Determine the [x, y] coordinate at the center of the cell enclosing the given text.  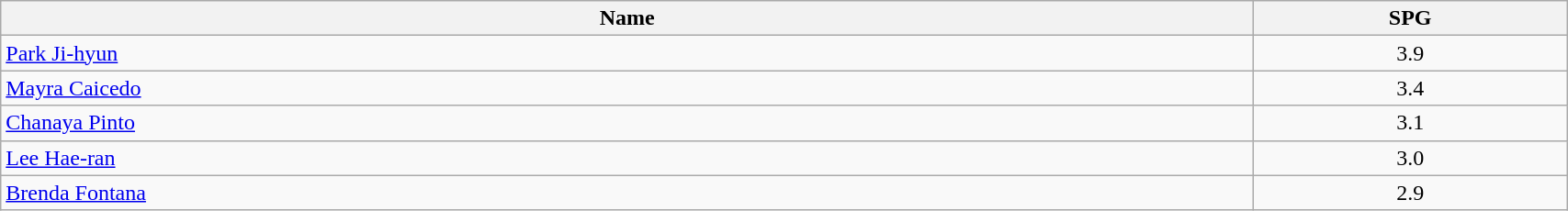
Brenda Fontana [627, 193]
SPG [1411, 18]
3.4 [1411, 88]
Chanaya Pinto [627, 123]
Name [627, 18]
3.0 [1411, 158]
Lee Hae-ran [627, 158]
Mayra Caicedo [627, 88]
2.9 [1411, 193]
3.9 [1411, 53]
Park Ji-hyun [627, 53]
3.1 [1411, 123]
